Return the (x, y) coordinate for the center point of the cell that contains the specified text.  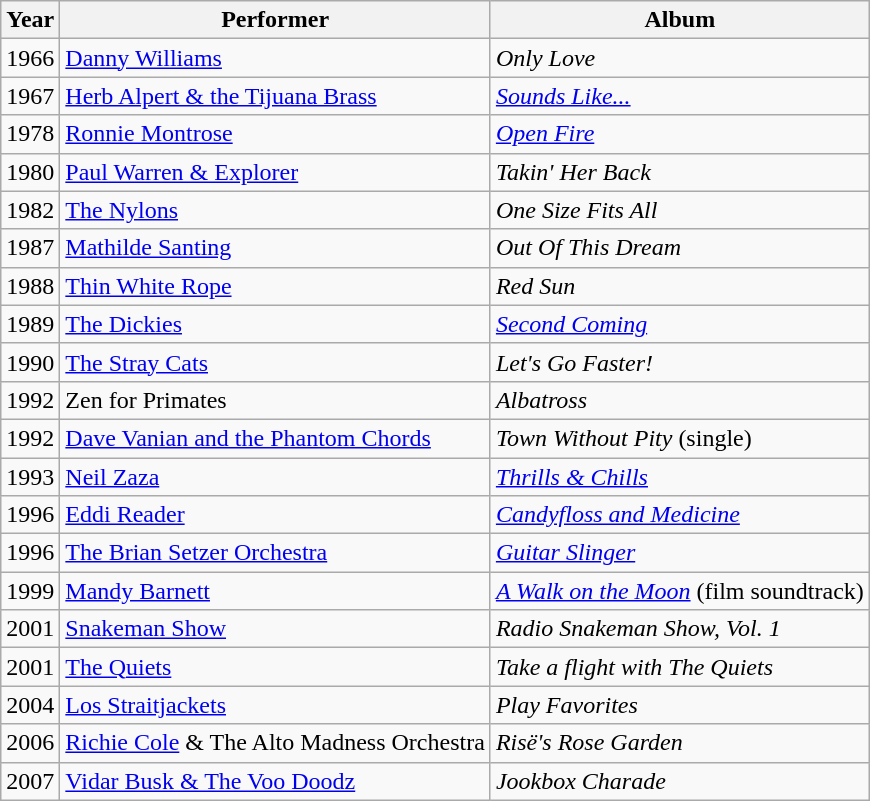
2007 (30, 781)
Dave Vanian and the Phantom Chords (276, 438)
The Stray Cats (276, 362)
Takin' Her Back (680, 172)
Vidar Busk & The Voo Doodz (276, 781)
A Walk on the Moon (film soundtrack) (680, 591)
2006 (30, 743)
Eddi Reader (276, 515)
Los Straitjackets (276, 705)
Zen for Primates (276, 400)
Ronnie Montrose (276, 134)
Second Coming (680, 324)
1967 (30, 96)
Performer (276, 20)
Play Favorites (680, 705)
Jookbox Charade (680, 781)
Red Sun (680, 286)
1982 (30, 210)
1989 (30, 324)
1993 (30, 477)
Sounds Like... (680, 96)
1966 (30, 58)
Mathilde Santing (276, 248)
The Dickies (276, 324)
1999 (30, 591)
Thin White Rope (276, 286)
Year (30, 20)
Town Without Pity (single) (680, 438)
Mandy Barnett (276, 591)
Let's Go Faster! (680, 362)
Album (680, 20)
Paul Warren & Explorer (276, 172)
1987 (30, 248)
Guitar Slinger (680, 553)
Open Fire (680, 134)
Take a flight with The Quiets (680, 667)
Only Love (680, 58)
1990 (30, 362)
2004 (30, 705)
One Size Fits All (680, 210)
Risë's Rose Garden (680, 743)
Candyfloss and Medicine (680, 515)
Albatross (680, 400)
Snakeman Show (276, 629)
1980 (30, 172)
Neil Zaza (276, 477)
Danny Williams (276, 58)
Out Of This Dream (680, 248)
Richie Cole & The Alto Madness Orchestra (276, 743)
Herb Alpert & the Tijuana Brass (276, 96)
Thrills & Chills (680, 477)
Radio Snakeman Show, Vol. 1 (680, 629)
1978 (30, 134)
The Quiets (276, 667)
1988 (30, 286)
The Nylons (276, 210)
The Brian Setzer Orchestra (276, 553)
